Extract the (X, Y) coordinate from the center of the cell holding the provided text.  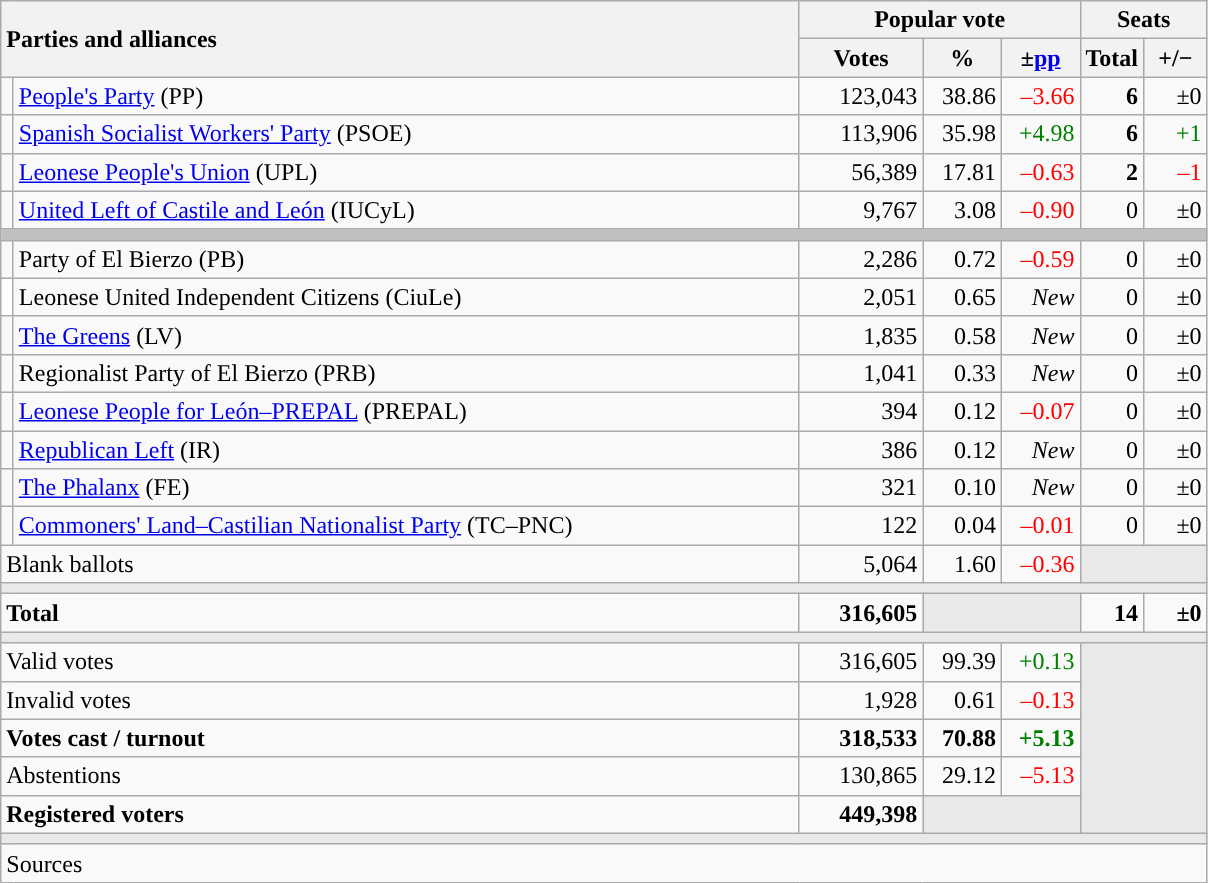
Regionalist Party of El Bierzo (PRB) (406, 373)
5,064 (861, 564)
+/− (1176, 58)
0.10 (962, 488)
–0.36 (1040, 564)
The Phalanx (FE) (406, 488)
–0.63 (1040, 172)
Leonese People for León–PREPAL (PREPAL) (406, 411)
Sources (604, 863)
Spanish Socialist Workers' Party (PSOE) (406, 134)
0.04 (962, 526)
70.88 (962, 738)
–0.13 (1040, 700)
14 (1112, 613)
2 (1112, 172)
–0.90 (1040, 210)
1,041 (861, 373)
3.08 (962, 210)
Blank ballots (400, 564)
0.58 (962, 335)
122 (861, 526)
99.39 (962, 662)
% (962, 58)
123,043 (861, 96)
0.65 (962, 297)
+0.13 (1040, 662)
56,389 (861, 172)
0.61 (962, 700)
0.72 (962, 259)
+5.13 (1040, 738)
–5.13 (1040, 776)
People's Party (PP) (406, 96)
130,865 (861, 776)
Leonese United Independent Citizens (CiuLe) (406, 297)
–3.66 (1040, 96)
Seats (1144, 20)
Popular vote (940, 20)
The Greens (LV) (406, 335)
Commoners' Land–Castilian Nationalist Party (TC–PNC) (406, 526)
Votes (861, 58)
–0.07 (1040, 411)
Votes cast / turnout (400, 738)
United Left of Castile and León (IUCyL) (406, 210)
Registered voters (400, 814)
Valid votes (400, 662)
29.12 (962, 776)
394 (861, 411)
38.86 (962, 96)
Invalid votes (400, 700)
–0.01 (1040, 526)
Republican Left (IR) (406, 449)
1,928 (861, 700)
Party of El Bierzo (PB) (406, 259)
0.33 (962, 373)
2,286 (861, 259)
+4.98 (1040, 134)
+1 (1176, 134)
9,767 (861, 210)
449,398 (861, 814)
113,906 (861, 134)
318,533 (861, 738)
Abstentions (400, 776)
Parties and alliances (400, 39)
1,835 (861, 335)
–1 (1176, 172)
±pp (1040, 58)
35.98 (962, 134)
Leonese People's Union (UPL) (406, 172)
–0.59 (1040, 259)
2,051 (861, 297)
321 (861, 488)
17.81 (962, 172)
386 (861, 449)
1.60 (962, 564)
